Locate the cell with the specified text and output its (x, y) center coordinate. 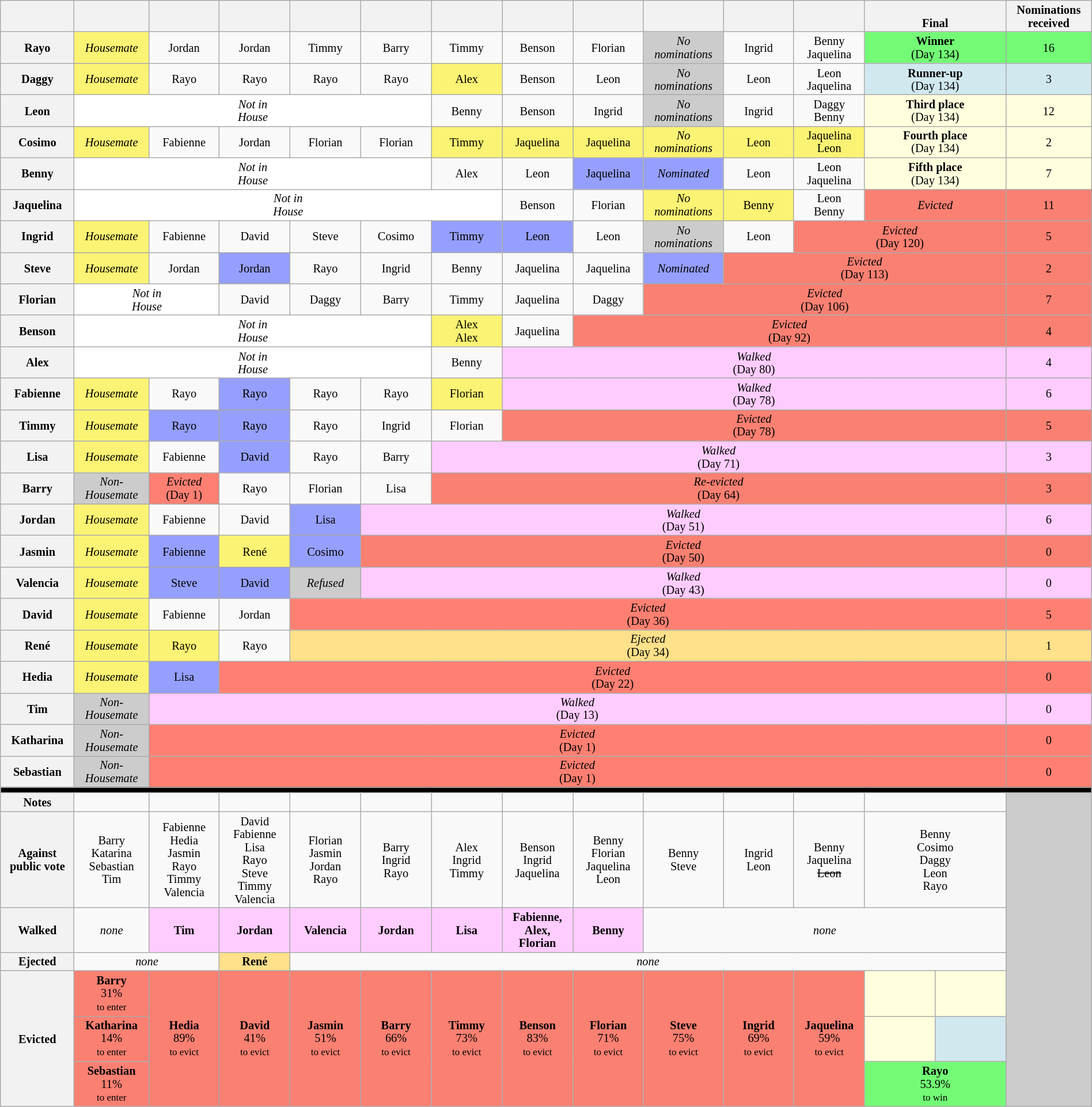
Steve75%to evict (683, 1038)
BensonIngridJaquelina (538, 859)
Ejected (37, 961)
Katharina (37, 740)
Sebastian (37, 772)
Evicted(Day 36) (649, 614)
Evicted(Day 92) (790, 331)
Final (935, 16)
FlorianJasminJordanRayo (326, 859)
Againstpublic vote (37, 859)
Evicted(Day 120) (900, 236)
Sebastian11%to enter (112, 1084)
Walked(Day 43) (683, 583)
Ejected(Day 34) (649, 645)
Katharina14%to enter (112, 1039)
Barry31%to enter (112, 993)
David41%to evict (255, 1038)
Jasmin (37, 552)
Jasmin51%to evict (326, 1038)
Timmy73%to evict (467, 1038)
Runner-up(Day 134) (935, 79)
BarryKatarinaSebastianTim (112, 859)
Evicted(Day 113) (865, 268)
BennyJaquelinaLeon (829, 859)
Evicted(Day 106) (825, 300)
Fourth place(Day 134) (935, 142)
Hedia (37, 677)
Benson83%to evict (538, 1038)
LeonBenny (829, 205)
Nominationsreceived (1048, 16)
Florian71%to evict (608, 1038)
BennySteve (683, 859)
Fifth place(Day 134) (935, 174)
11 (1048, 205)
Walked(Day 80) (754, 363)
Winner(Day 134) (935, 47)
JaquelinaLeon (829, 142)
Re-evicted(Day 64) (719, 488)
DavidFabienneLisaRayoSteveTimmyValencia (255, 859)
AlexAlex (467, 331)
AlexIngridTimmy (467, 859)
Jaquelina59%to evict (829, 1038)
Notes (37, 802)
BennyFlorianJaquelinaLeon (608, 859)
Evicted(Day 22) (613, 677)
DaggyBenny (829, 111)
Evicted(Day 50) (683, 552)
BennyJaquelina (829, 47)
Walked (37, 930)
Fabienne,Alex,Florian (538, 930)
Barry66%to evict (396, 1038)
IngridLeon (759, 859)
Third place(Day 134) (935, 111)
Walked(Day 51) (683, 520)
Refused (326, 583)
1 (1048, 645)
Walked(Day 71) (719, 457)
12 (1048, 111)
Ingrid69%to evict (759, 1038)
BarryIngridRayo (396, 859)
Hedia89%to evict (184, 1038)
Rayo53.9%to win (935, 1084)
Evicted(Day 78) (754, 425)
Walked(Day 13) (577, 708)
16 (1048, 47)
Walked(Day 78) (754, 394)
BennyCosimoDaggyLeonRayo (935, 859)
FabienneHediaJasminRayoTimmyValencia (184, 859)
